Return (X, Y) of the center of cell containing provided text 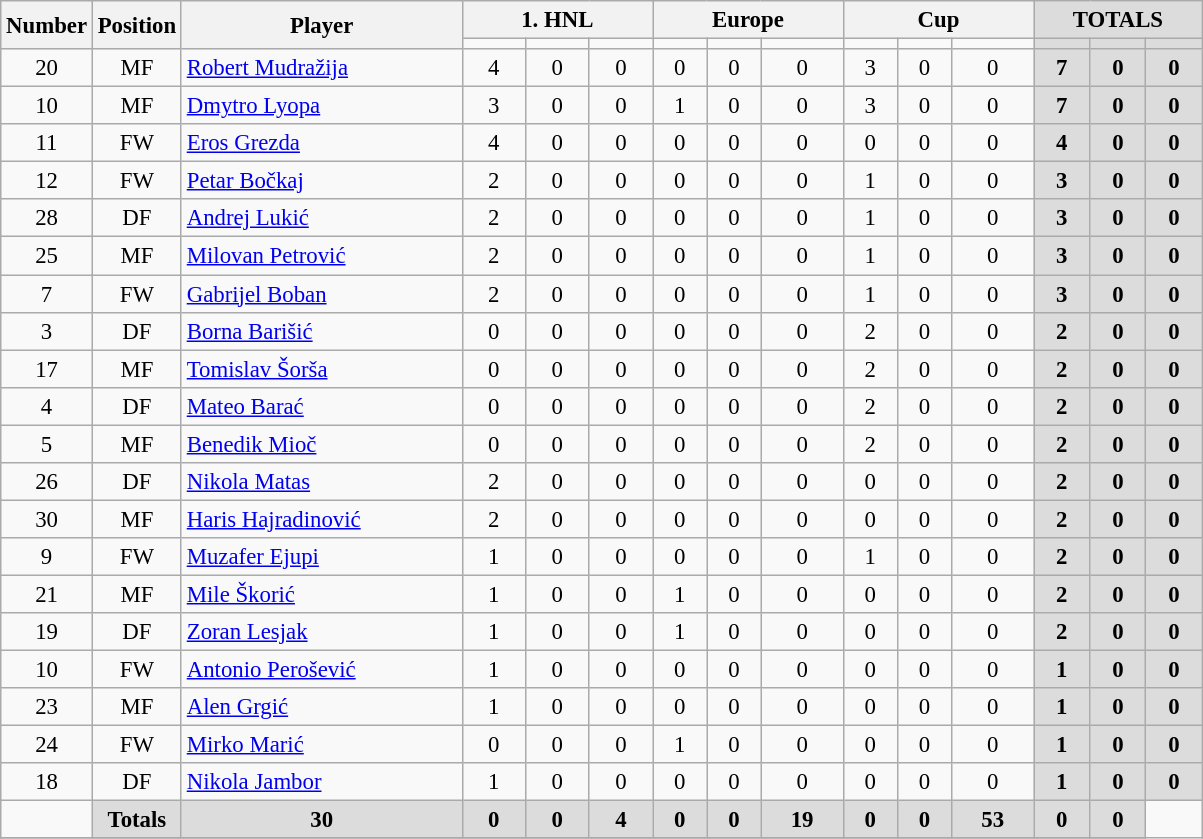
Nikola Jambor (322, 782)
Benedik Mioč (322, 444)
Muzafer Ejupi (322, 557)
Nikola Matas (322, 482)
Alen Grgić (322, 707)
Number (47, 25)
Player (322, 25)
5 (47, 444)
25 (47, 256)
Andrej Lukić (322, 219)
17 (47, 369)
Mile Škorić (322, 594)
Robert Mudražija (322, 68)
24 (47, 745)
Europe (748, 20)
Dmytro Lyopa (322, 106)
Mirko Marić (322, 745)
Totals (136, 820)
9 (47, 557)
Borna Barišić (322, 331)
21 (47, 594)
Haris Hajradinović (322, 519)
Antonio Perošević (322, 670)
1. HNL (558, 20)
Eros Grezda (322, 143)
Mateo Barać (322, 406)
23 (47, 707)
Milovan Petrović (322, 256)
Petar Bočkaj (322, 181)
18 (47, 782)
12 (47, 181)
11 (47, 143)
53 (993, 820)
Gabrijel Boban (322, 294)
Tomislav Šorša (322, 369)
Zoran Lesjak (322, 632)
TOTALS (1118, 20)
Position (136, 25)
28 (47, 219)
Cup (938, 20)
26 (47, 482)
20 (47, 68)
